Pinpoint the cell where the given text exists, returning its [X, Y] midpoint coordinate. 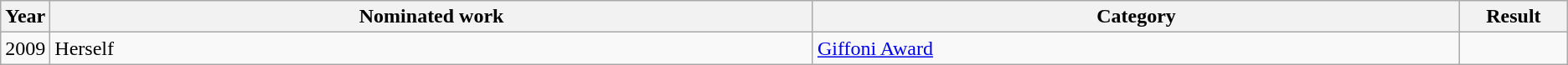
2009 [25, 48]
Nominated work [432, 17]
Year [25, 17]
Herself [432, 48]
Category [1136, 17]
Result [1514, 17]
Giffoni Award [1136, 48]
